Capture the cell that displays the provided text and extract its [X, Y] central coordinate. 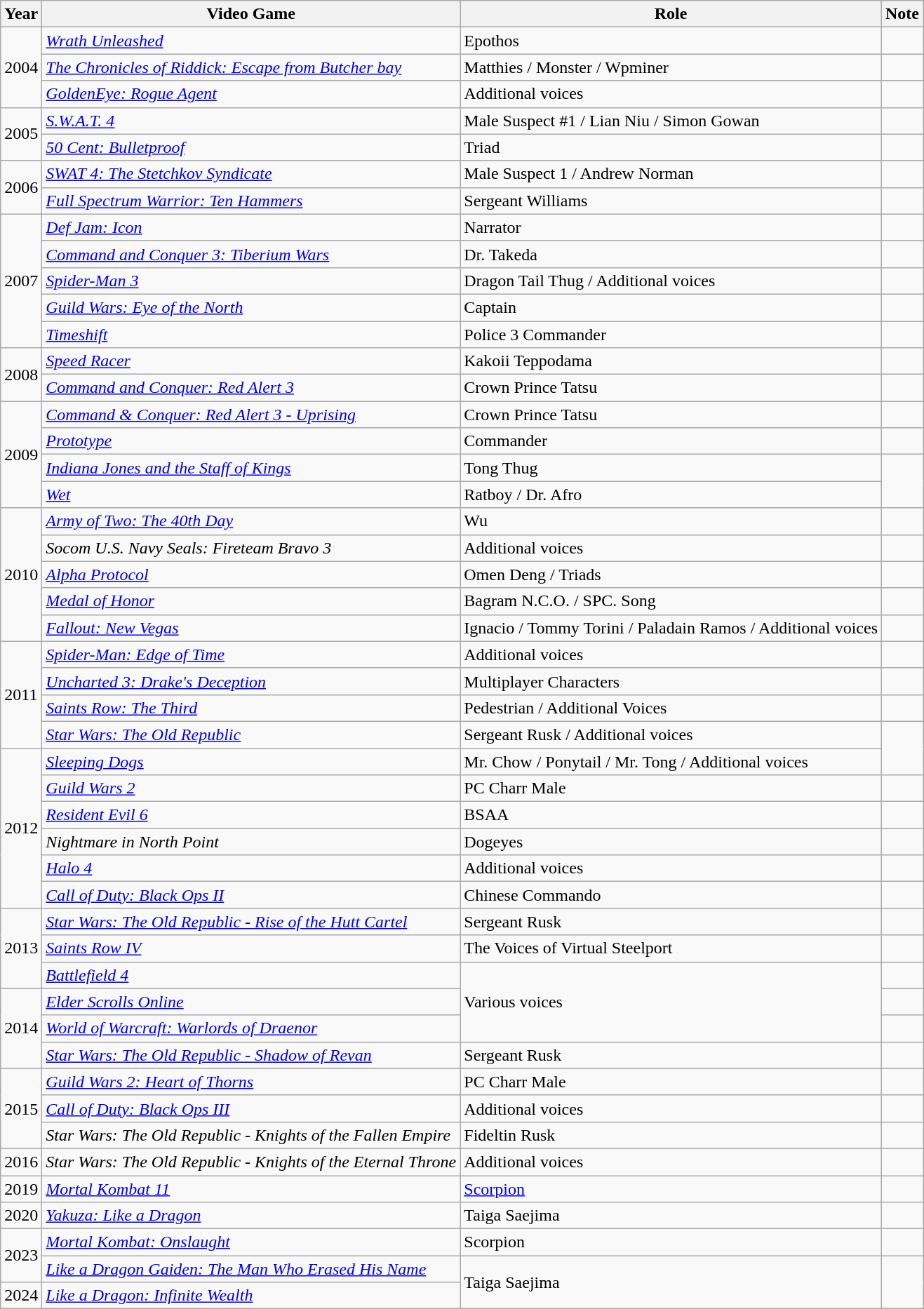
Resident Evil 6 [251, 815]
Sergeant Williams [671, 201]
2015 [21, 1108]
2006 [21, 187]
Call of Duty: Black Ops III [251, 1108]
S.W.A.T. 4 [251, 121]
Chinese Commando [671, 895]
Triad [671, 147]
Wet [251, 495]
Year [21, 14]
Spider-Man 3 [251, 281]
2008 [21, 375]
Battlefield 4 [251, 975]
2020 [21, 1216]
Role [671, 14]
Pedestrian / Additional Voices [671, 708]
Call of Duty: Black Ops II [251, 895]
Ratboy / Dr. Afro [671, 495]
Ignacio / Tommy Torini / Paladain Ramos / Additional voices [671, 628]
Epothos [671, 41]
Like a Dragon Gaiden: The Man Who Erased His Name [251, 1269]
Army of Two: The 40th Day [251, 521]
Def Jam: Icon [251, 227]
Command & Conquer: Red Alert 3 - Uprising [251, 415]
Fideltin Rusk [671, 1135]
50 Cent: Bulletproof [251, 147]
Saints Row: The Third [251, 708]
Timeshift [251, 335]
2023 [21, 1256]
Star Wars: The Old Republic [251, 734]
Uncharted 3: Drake's Deception [251, 681]
2012 [21, 828]
Prototype [251, 441]
2019 [21, 1189]
Various voices [671, 1002]
Star Wars: The Old Republic - Knights of the Fallen Empire [251, 1135]
2005 [21, 134]
Matthies / Monster / Wpminer [671, 67]
Omen Deng / Triads [671, 575]
Star Wars: The Old Republic - Knights of the Eternal Throne [251, 1162]
Saints Row IV [251, 948]
Tong Thug [671, 468]
Video Game [251, 14]
Star Wars: The Old Republic - Rise of the Hutt Cartel [251, 922]
Dogeyes [671, 842]
Star Wars: The Old Republic - Shadow of Revan [251, 1055]
Mortal Kombat 11 [251, 1189]
2013 [21, 948]
Indiana Jones and the Staff of Kings [251, 468]
Commander [671, 441]
Elder Scrolls Online [251, 1002]
Command and Conquer 3: Tiberium Wars [251, 254]
Bagram N.C.O. / SPC. Song [671, 601]
Spider-Man: Edge of Time [251, 654]
Guild Wars 2 [251, 788]
Speed Racer [251, 361]
Narrator [671, 227]
Yakuza: Like a Dragon [251, 1216]
Medal of Honor [251, 601]
Fallout: New Vegas [251, 628]
Male Suspect 1 / Andrew Norman [671, 174]
Socom U.S. Navy Seals: Fireteam Bravo 3 [251, 548]
World of Warcraft: Warlords of Draenor [251, 1028]
2016 [21, 1162]
2009 [21, 455]
The Chronicles of Riddick: Escape from Butcher bay [251, 67]
GoldenEye: Rogue Agent [251, 94]
2024 [21, 1296]
Note [902, 14]
Alpha Protocol [251, 575]
Wrath Unleashed [251, 41]
SWAT 4: The Stetchkov Syndicate [251, 174]
Guild Wars: Eye of the North [251, 307]
Captain [671, 307]
Dr. Takeda [671, 254]
BSAA [671, 815]
Wu [671, 521]
2004 [21, 67]
Dragon Tail Thug / Additional voices [671, 281]
Mortal Kombat: Onslaught [251, 1242]
Mr. Chow / Ponytail / Mr. Tong / Additional voices [671, 761]
Halo 4 [251, 868]
Guild Wars 2: Heart of Thorns [251, 1082]
2010 [21, 575]
Kakoii Teppodama [671, 361]
Command and Conquer: Red Alert 3 [251, 388]
2007 [21, 281]
Nightmare in North Point [251, 842]
Multiplayer Characters [671, 681]
Like a Dragon: Infinite Wealth [251, 1296]
Sleeping Dogs [251, 761]
The Voices of Virtual Steelport [671, 948]
Police 3 Commander [671, 335]
Sergeant Rusk / Additional voices [671, 734]
2014 [21, 1028]
Male Suspect #1 / Lian Niu / Simon Gowan [671, 121]
2011 [21, 694]
Full Spectrum Warrior: Ten Hammers [251, 201]
